Detect which cell encompasses the target text, then output its (X, Y) center coordinate. 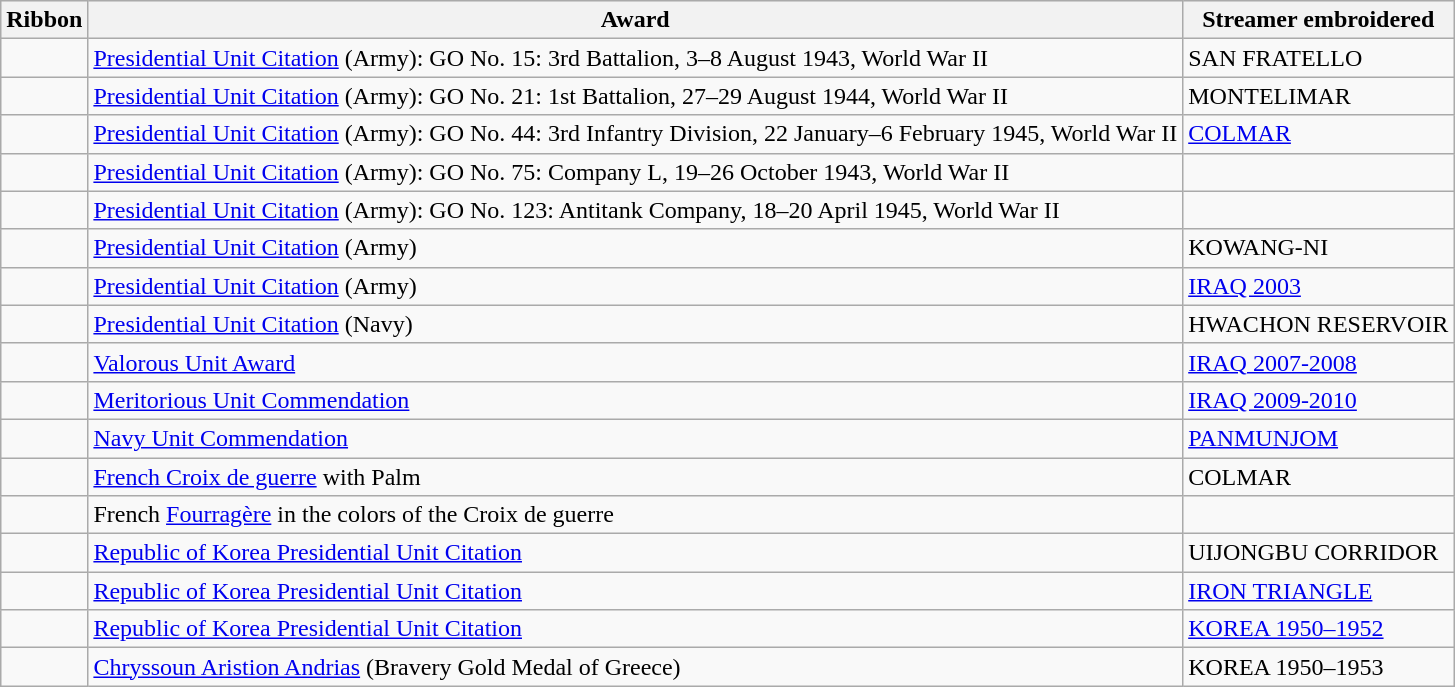
MONTELIMAR (1318, 96)
Meritorious Unit Commendation (636, 400)
Navy Unit Commendation (636, 438)
Presidential Unit Citation (Navy) (636, 324)
UIJONGBU CORRIDOR (1318, 553)
Presidential Unit Citation (Army): GO No. 21: 1st Battalion, 27–29 August 1944, World War II (636, 96)
Presidential Unit Citation (Army): GO No. 123: Antitank Company, 18–20 April 1945, World War II (636, 210)
IRAQ 2007-2008 (1318, 362)
Ribbon (44, 20)
IRAQ 2009-2010 (1318, 400)
KOWANG-NI (1318, 248)
Streamer embroidered (1318, 20)
IRON TRIANGLE (1318, 591)
Presidential Unit Citation (Army): GO No. 15: 3rd Battalion, 3–8 August 1943, World War II (636, 58)
Award (636, 20)
Presidential Unit Citation (Army): GO No. 75: Company L, 19–26 October 1943, World War II (636, 172)
KOREA 1950–1952 (1318, 629)
French Croix de guerre with Palm (636, 477)
SAN FRATELLO (1318, 58)
HWACHON RESERVOIR (1318, 324)
IRAQ 2003 (1318, 286)
Chryssoun Aristion Andrias (Bravery Gold Medal of Greece) (636, 667)
KOREA 1950–1953 (1318, 667)
Valorous Unit Award (636, 362)
Presidential Unit Citation (Army): GO No. 44: 3rd Infantry Division, 22 January–6 February 1945, World War II (636, 134)
PANMUNJOM (1318, 438)
French Fourragère in the colors of the Croix de guerre (636, 515)
